Pinpoint the cell where the given text exists, returning its [X, Y] midpoint coordinate. 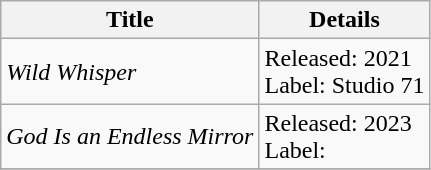
Details [344, 20]
God Is an Endless Mirror [130, 136]
Released: 2023Label: [344, 136]
Released: 2021Label: Studio 71 [344, 72]
Wild Whisper [130, 72]
Title [130, 20]
